Search for the cell housing the specified text and yield its [x, y] center coordinate. 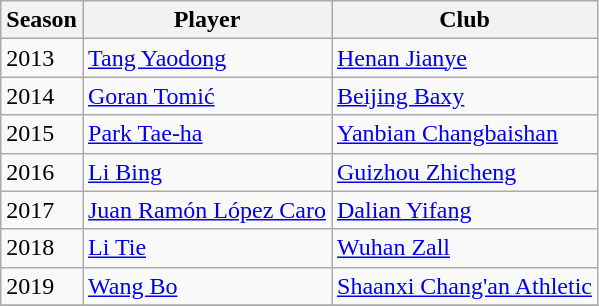
Club [465, 20]
Wuhan Zall [465, 248]
2013 [42, 58]
Henan Jianye [465, 58]
2017 [42, 210]
Season [42, 20]
Goran Tomić [206, 96]
Tang Yaodong [206, 58]
Player [206, 20]
Li Tie [206, 248]
Guizhou Zhicheng [465, 172]
Li Bing [206, 172]
Shaanxi Chang'an Athletic [465, 286]
Wang Bo [206, 286]
Dalian Yifang [465, 210]
Juan Ramón López Caro [206, 210]
2018 [42, 248]
2016 [42, 172]
2019 [42, 286]
Beijing Baxy [465, 96]
2014 [42, 96]
2015 [42, 134]
Yanbian Changbaishan [465, 134]
Park Tae-ha [206, 134]
